Pinpoint the cell where the given text exists, returning its (x, y) midpoint coordinate. 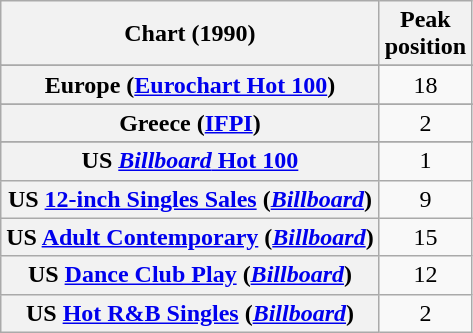
US Dance Club Play (Billboard) (190, 275)
1 (425, 161)
18 (425, 85)
US Adult Contemporary (Billboard) (190, 237)
Greece (IFPI) (190, 123)
15 (425, 237)
Europe (Eurochart Hot 100) (190, 85)
US Billboard Hot 100 (190, 161)
US Hot R&B Singles (Billboard) (190, 313)
Peakposition (425, 34)
Chart (1990) (190, 34)
12 (425, 275)
9 (425, 199)
US 12-inch Singles Sales (Billboard) (190, 199)
